From the cell containing the given text, extract its center point as (x, y) coordinate. 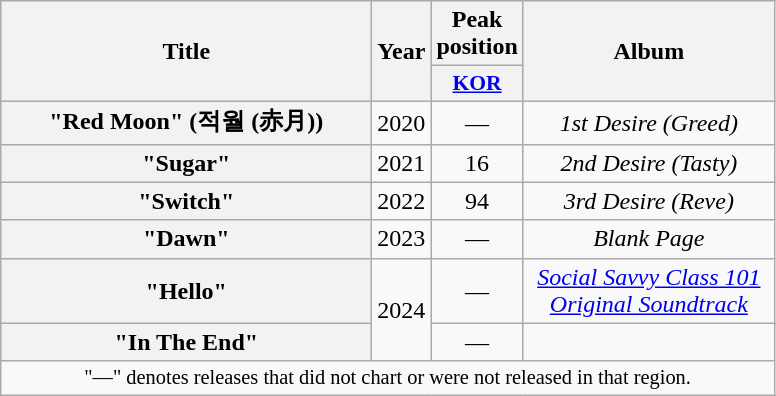
94 (477, 201)
3rd Desire (Reve) (648, 201)
Blank Page (648, 239)
Peak position (477, 34)
2022 (402, 201)
"In The End" (186, 342)
16 (477, 163)
2024 (402, 310)
Social Savvy Class 101 Original Soundtrack (648, 290)
"Dawn" (186, 239)
"Sugar" (186, 163)
Album (648, 52)
Year (402, 52)
"Switch" (186, 201)
2020 (402, 122)
"Red Moon" (적월 (赤月)) (186, 122)
KOR (477, 84)
"—" denotes releases that did not chart or were not released in that region. (388, 378)
1st Desire (Greed) (648, 122)
2023 (402, 239)
"Hello" (186, 290)
2nd Desire (Tasty) (648, 163)
Title (186, 52)
2021 (402, 163)
